Extract the [X, Y] coordinate from the center of the cell holding the provided text.  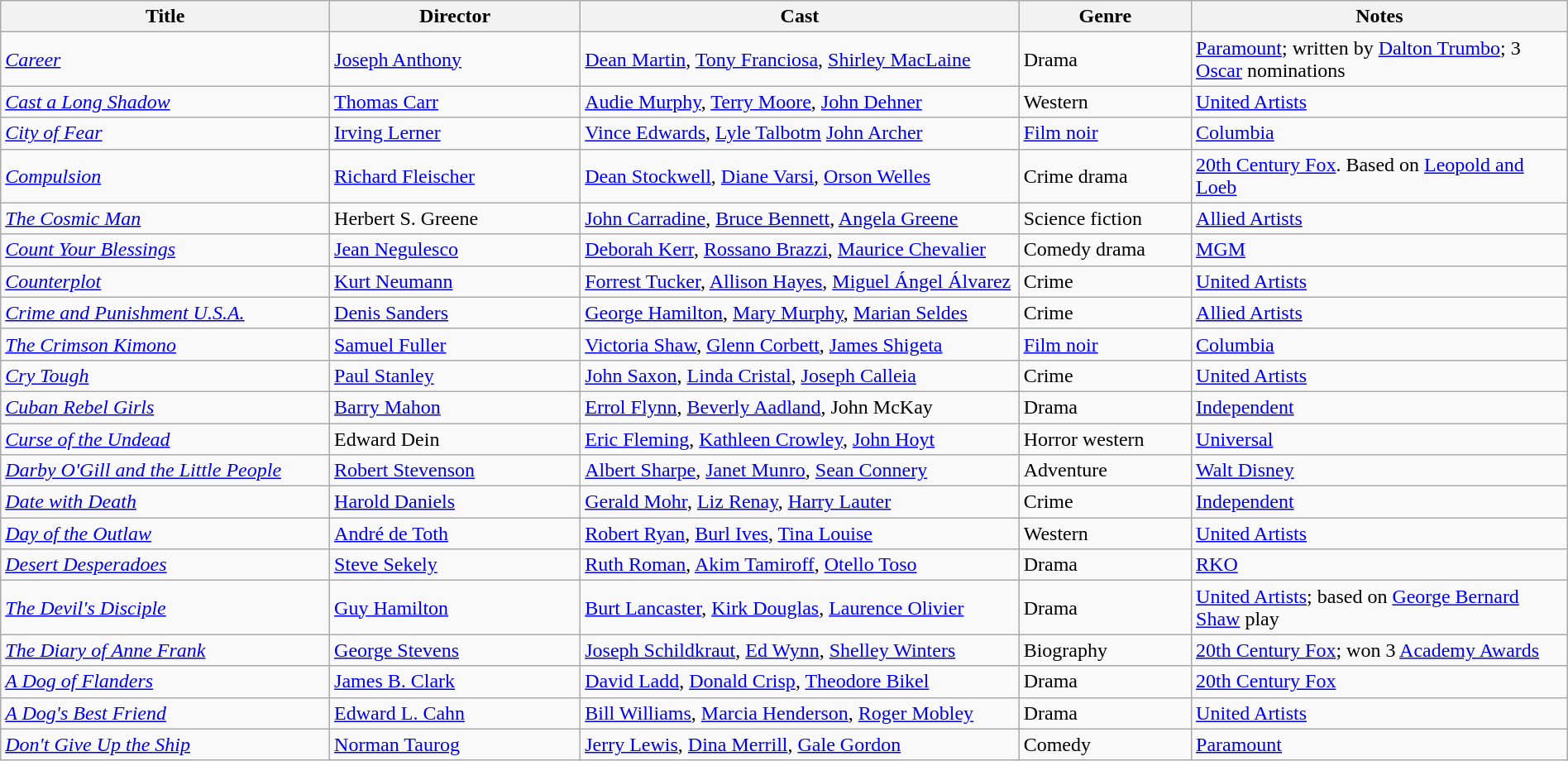
Director [455, 17]
Steve Sekely [455, 565]
The Crimson Kimono [165, 344]
Irving Lerner [455, 133]
MGM [1379, 250]
A Dog of Flanders [165, 682]
James B. Clark [455, 682]
Bill Williams, Marcia Henderson, Roger Mobley [800, 713]
City of Fear [165, 133]
Paramount [1379, 744]
Deborah Kerr, Rossano Brazzi, Maurice Chevalier [800, 250]
Count Your Blessings [165, 250]
Horror western [1105, 439]
Cry Tough [165, 376]
Guy Hamilton [455, 607]
David Ladd, Donald Crisp, Theodore Bikel [800, 682]
Curse of the Undead [165, 439]
RKO [1379, 565]
Forrest Tucker, Allison Hayes, Miguel Ángel Álvarez [800, 281]
Title [165, 17]
Genre [1105, 17]
Samuel Fuller [455, 344]
Robert Stevenson [455, 471]
Errol Flynn, Beverly Aadland, John McKay [800, 407]
Cast [800, 17]
Adventure [1105, 471]
Biography [1105, 650]
Herbert S. Greene [455, 218]
George Stevens [455, 650]
20th Century Fox [1379, 682]
John Saxon, Linda Cristal, Joseph Calleia [800, 376]
The Diary of Anne Frank [165, 650]
Gerald Mohr, Liz Renay, Harry Lauter [800, 502]
Career [165, 60]
Crime and Punishment U.S.A. [165, 313]
George Hamilton, Mary Murphy, Marian Seldes [800, 313]
Richard Fleischer [455, 175]
Cast a Long Shadow [165, 102]
Barry Mahon [455, 407]
Day of the Outlaw [165, 534]
The Devil's Disciple [165, 607]
Paul Stanley [455, 376]
André de Toth [455, 534]
Norman Taurog [455, 744]
Compulsion [165, 175]
Vince Edwards, Lyle Talbotm John Archer [800, 133]
Counterplot [165, 281]
Joseph Schildkraut, Ed Wynn, Shelley Winters [800, 650]
Science fiction [1105, 218]
Victoria Shaw, Glenn Corbett, James Shigeta [800, 344]
Joseph Anthony [455, 60]
20th Century Fox. Based on Leopold and Loeb [1379, 175]
Audie Murphy, Terry Moore, John Dehner [800, 102]
Edward Dein [455, 439]
The Cosmic Man [165, 218]
Albert Sharpe, Janet Munro, Sean Connery [800, 471]
Comedy [1105, 744]
Edward L. Cahn [455, 713]
Harold Daniels [455, 502]
20th Century Fox; won 3 Academy Awards [1379, 650]
A Dog's Best Friend [165, 713]
Robert Ryan, Burl Ives, Tina Louise [800, 534]
Crime drama [1105, 175]
John Carradine, Bruce Bennett, Angela Greene [800, 218]
Universal [1379, 439]
Date with Death [165, 502]
Paramount; written by Dalton Trumbo; 3 Oscar nominations [1379, 60]
Walt Disney [1379, 471]
Darby O'Gill and the Little People [165, 471]
Jean Negulesco [455, 250]
Eric Fleming, Kathleen Crowley, John Hoyt [800, 439]
Jerry Lewis, Dina Merrill, Gale Gordon [800, 744]
Kurt Neumann [455, 281]
Comedy drama [1105, 250]
Don't Give Up the Ship [165, 744]
Cuban Rebel Girls [165, 407]
United Artists; based on George Bernard Shaw play [1379, 607]
Dean Martin, Tony Franciosa, Shirley MacLaine [800, 60]
Notes [1379, 17]
Thomas Carr [455, 102]
Desert Desperadoes [165, 565]
Burt Lancaster, Kirk Douglas, Laurence Olivier [800, 607]
Dean Stockwell, Diane Varsi, Orson Welles [800, 175]
Ruth Roman, Akim Tamiroff, Otello Toso [800, 565]
Denis Sanders [455, 313]
